Extract the (X, Y) coordinate from the center of the cell holding the provided text.  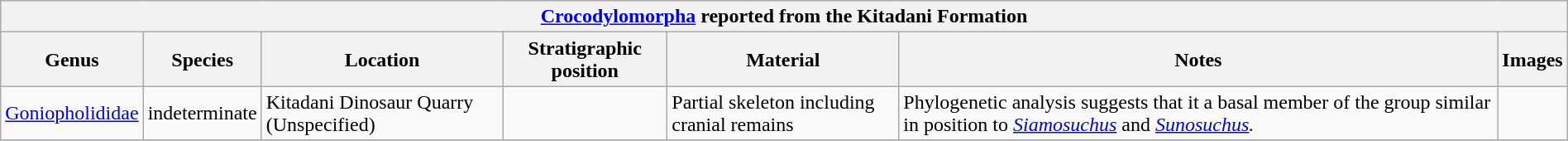
Stratigraphic position (586, 60)
Genus (72, 60)
Images (1532, 60)
Crocodylomorpha reported from the Kitadani Formation (784, 17)
indeterminate (202, 113)
Material (783, 60)
Phylogenetic analysis suggests that it a basal member of the group similar in position to Siamosuchus and Sunosuchus. (1198, 113)
Goniopholididae (72, 113)
Notes (1198, 60)
Species (202, 60)
Location (382, 60)
Partial skeleton including cranial remains (783, 113)
Kitadani Dinosaur Quarry (Unspecified) (382, 113)
